Output the (X, Y) coordinate of the center of the cell containing the given text.  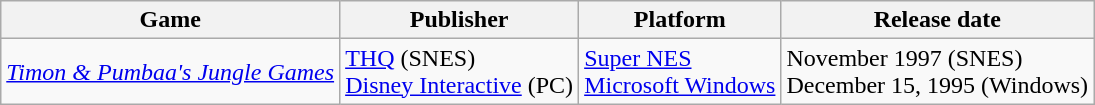
THQ (SNES)Disney Interactive (PC) (460, 72)
Publisher (460, 20)
Release date (938, 20)
Timon & Pumbaa's Jungle Games (170, 72)
November 1997 (SNES)December 15, 1995 (Windows) (938, 72)
Platform (680, 20)
Game (170, 20)
Super NESMicrosoft Windows (680, 72)
